For the text-containing cell, return its midpoint in (X, Y) coordinate format. 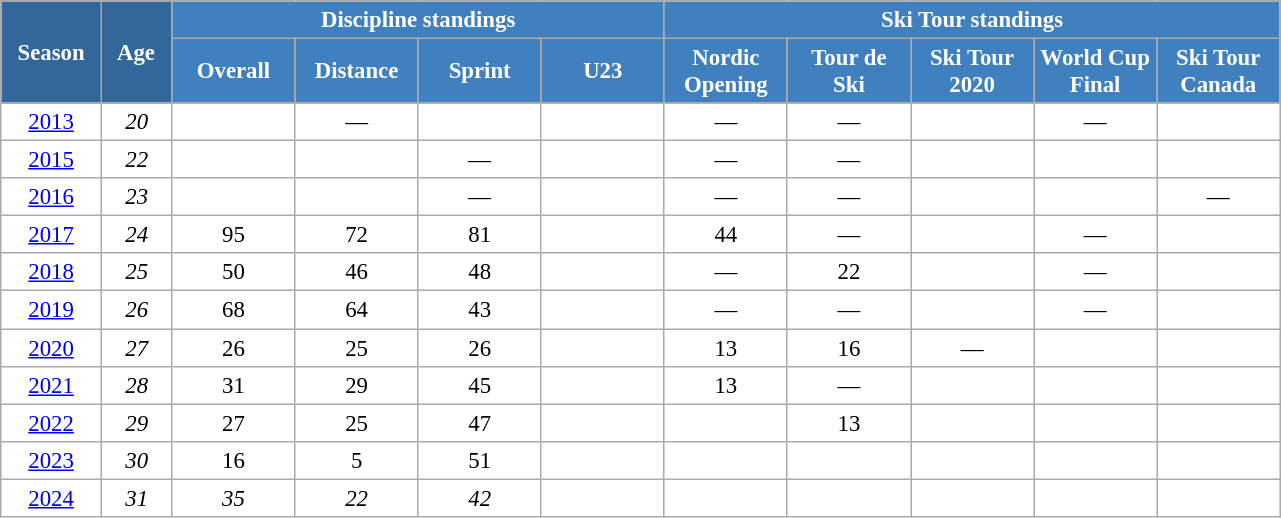
2017 (52, 235)
43 (480, 310)
Age (136, 52)
81 (480, 235)
U23 (602, 72)
2022 (52, 423)
2024 (52, 498)
50 (234, 273)
Sprint (480, 72)
2020 (52, 348)
45 (480, 385)
46 (356, 273)
2018 (52, 273)
Season (52, 52)
Distance (356, 72)
24 (136, 235)
20 (136, 122)
95 (234, 235)
2013 (52, 122)
Overall (234, 72)
35 (234, 498)
2023 (52, 460)
Ski Tour2020 (972, 72)
47 (480, 423)
72 (356, 235)
2015 (52, 160)
Ski TourCanada (1218, 72)
2019 (52, 310)
64 (356, 310)
28 (136, 385)
World CupFinal (1096, 72)
44 (726, 235)
30 (136, 460)
23 (136, 197)
Ski Tour standings (972, 20)
NordicOpening (726, 72)
51 (480, 460)
48 (480, 273)
2021 (52, 385)
68 (234, 310)
Discipline standings (418, 20)
Tour deSki (848, 72)
42 (480, 498)
2016 (52, 197)
5 (356, 460)
